Capture the cell that displays the provided text and extract its (X, Y) central coordinate. 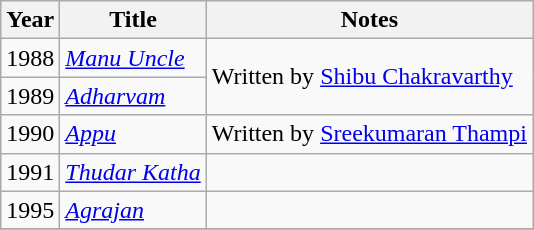
1989 (30, 96)
Adharvam (133, 96)
Written by Shibu Chakravarthy (369, 77)
1991 (30, 172)
Title (133, 20)
Thudar Katha (133, 172)
1988 (30, 58)
Notes (369, 20)
1990 (30, 134)
Appu (133, 134)
Manu Uncle (133, 58)
Written by Sreekumaran Thampi (369, 134)
Agrajan (133, 210)
Year (30, 20)
1995 (30, 210)
